Provide the (X, Y) coordinate of the cell's center where the given text is located.  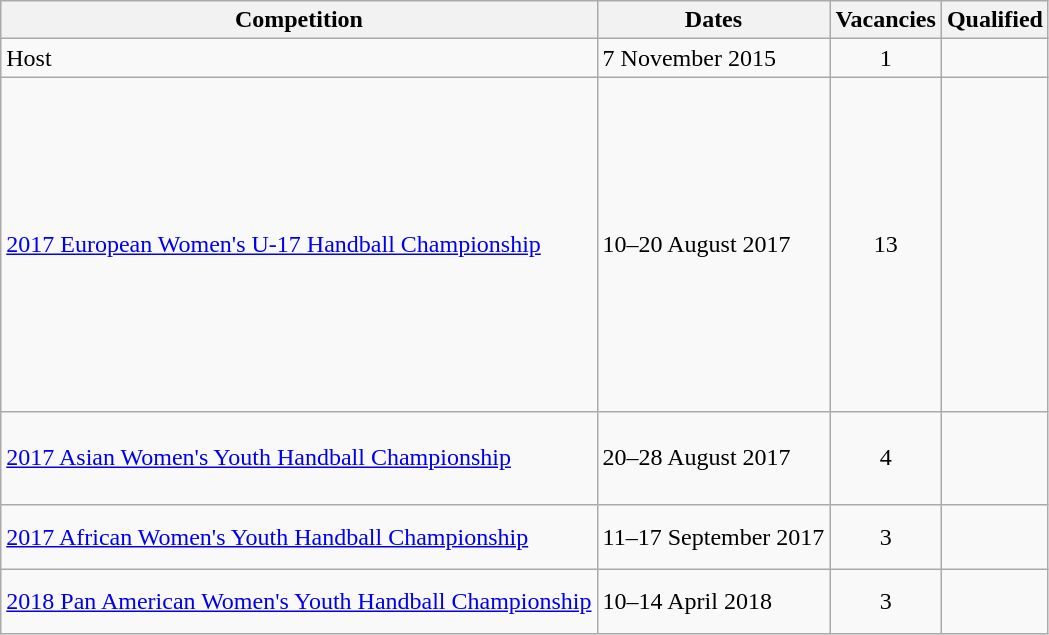
Competition (299, 20)
Host (299, 58)
11–17 September 2017 (714, 536)
1 (886, 58)
Dates (714, 20)
Vacancies (886, 20)
4 (886, 458)
10–20 August 2017 (714, 244)
2017 African Women's Youth Handball Championship (299, 536)
Qualified (994, 20)
13 (886, 244)
7 November 2015 (714, 58)
10–14 April 2018 (714, 602)
2017 European Women's U-17 Handball Championship (299, 244)
2017 Asian Women's Youth Handball Championship (299, 458)
2018 Pan American Women's Youth Handball Championship (299, 602)
20–28 August 2017 (714, 458)
